Return [X, Y] of the center of cell containing provided text 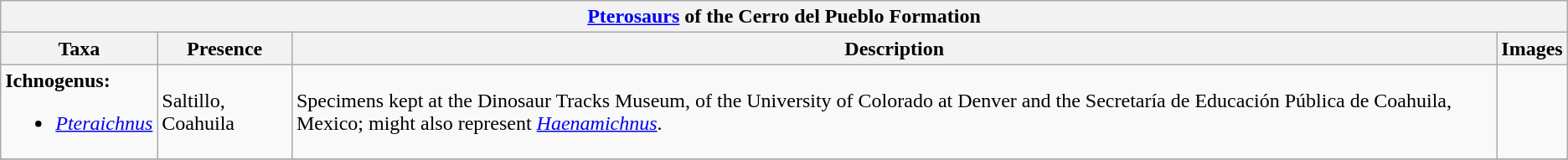
Taxa [79, 49]
Pterosaurs of the Cerro del Pueblo Formation [784, 17]
Images [1532, 49]
Presence [224, 49]
Saltillo, Coahuila [224, 112]
Description [894, 49]
Ichnogenus:Pteraichnus [79, 112]
